Output the (X, Y) coordinate of the center of the cell containing the given text.  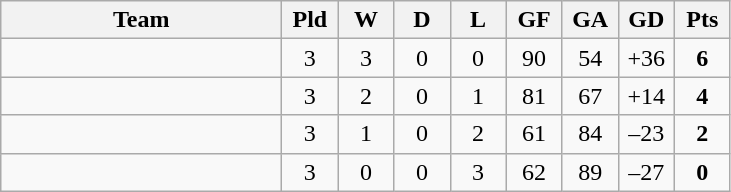
Team (142, 20)
–27 (646, 172)
62 (534, 172)
90 (534, 58)
67 (590, 96)
GD (646, 20)
–23 (646, 134)
61 (534, 134)
Pld (310, 20)
GF (534, 20)
54 (590, 58)
D (422, 20)
L (478, 20)
+36 (646, 58)
GA (590, 20)
6 (702, 58)
Pts (702, 20)
+14 (646, 96)
84 (590, 134)
89 (590, 172)
81 (534, 96)
W (366, 20)
4 (702, 96)
